Detect which cell encompasses the target text, then output its (X, Y) center coordinate. 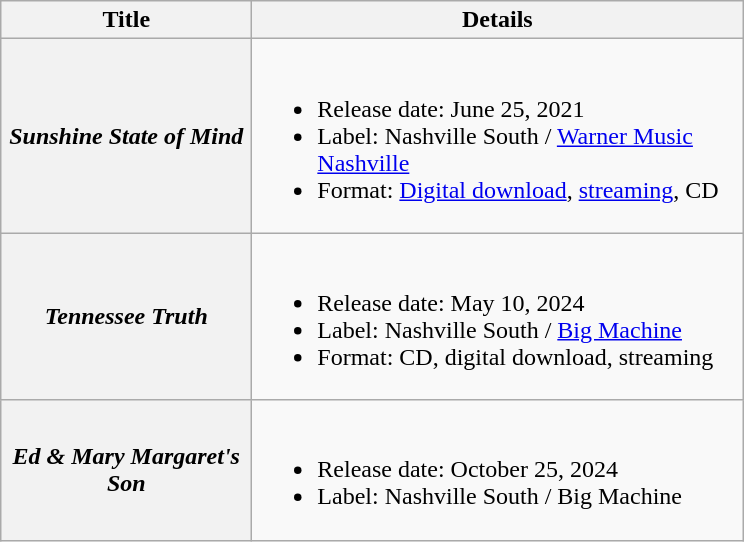
Release date: October 25, 2024Label: Nashville South / Big Machine (498, 470)
Release date: June 25, 2021Label: Nashville South / Warner Music NashvilleFormat: Digital download, streaming, CD (498, 136)
Title (126, 20)
Tennessee Truth (126, 316)
Sunshine State of Mind (126, 136)
Release date: May 10, 2024Label: Nashville South / Big MachineFormat: CD, digital download, streaming (498, 316)
Ed & Mary Margaret's Son (126, 470)
Details (498, 20)
